Provide the (x, y) coordinate of the cell's center where the given text is located.  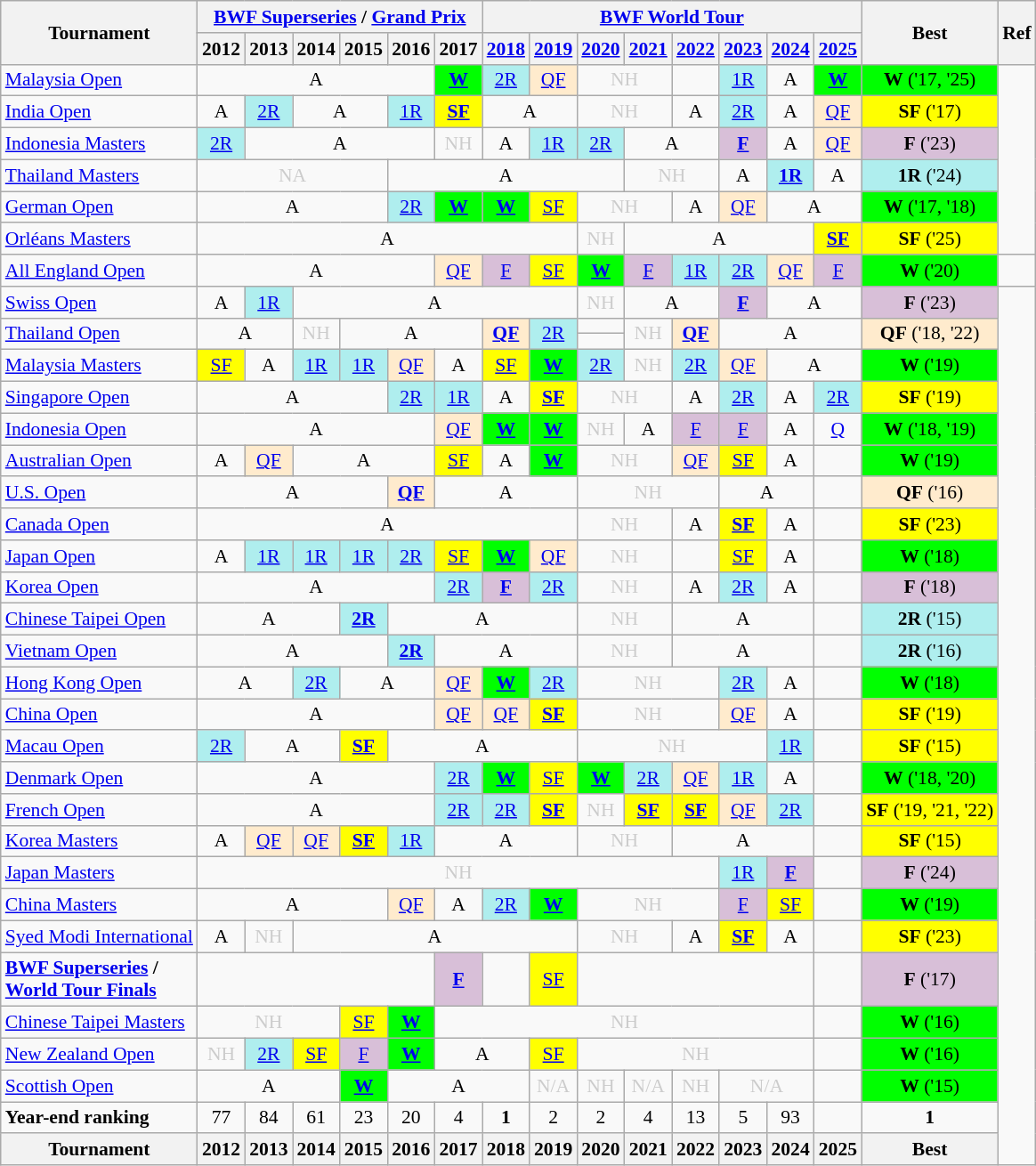
20 (411, 1118)
F ('24) (929, 873)
Q (838, 429)
23 (363, 1118)
Year-end ranking (100, 1118)
U.S. Open (100, 493)
New Zealand Open (100, 1055)
Canada Open (100, 524)
93 (790, 1118)
Malaysia Masters (100, 366)
W ('17, '25) (929, 80)
QF ('18, '22) (929, 334)
Syed Modi International (100, 936)
SF ('25) (929, 239)
Denmark Open (100, 778)
2R ('15) (929, 619)
Chinese Taipei Masters (100, 1023)
F ('17) (929, 979)
Ref (1016, 32)
BWF Superseries / Grand Prix (340, 17)
1R ('24) (929, 175)
W ('20) (929, 271)
2R ('16) (929, 652)
W ('18, '20) (929, 778)
W ('17, '18) (929, 207)
QF ('16) (929, 493)
Macau Open (100, 747)
Thailand Masters (100, 175)
French Open (100, 810)
W ('18, '19) (929, 429)
Hong Kong Open (100, 683)
All England Open (100, 271)
77 (221, 1118)
Korea Open (100, 587)
W ('15) (929, 1086)
BWF Superseries / World Tour Finals (100, 979)
Vietnam Open (100, 652)
Japan Open (100, 556)
Indonesia Masters (100, 144)
61 (315, 1118)
Malaysia Open (100, 80)
F ('18) (929, 587)
5 (742, 1118)
China Masters (100, 905)
SF ('19, '21, '22) (929, 810)
Australian Open (100, 461)
BWF World Tour (672, 17)
Scottish Open (100, 1086)
NA (292, 175)
Thailand Open (100, 334)
SF ('17) (929, 112)
Orléans Masters (100, 239)
Korea Masters (100, 841)
13 (696, 1118)
German Open (100, 207)
Japan Masters (100, 873)
Chinese Taipei Open (100, 619)
Swiss Open (100, 303)
India Open (100, 112)
China Open (100, 715)
Singapore Open (100, 398)
84 (269, 1118)
Indonesia Open (100, 429)
